From the cell containing the given text, extract its center point as [X, Y] coordinate. 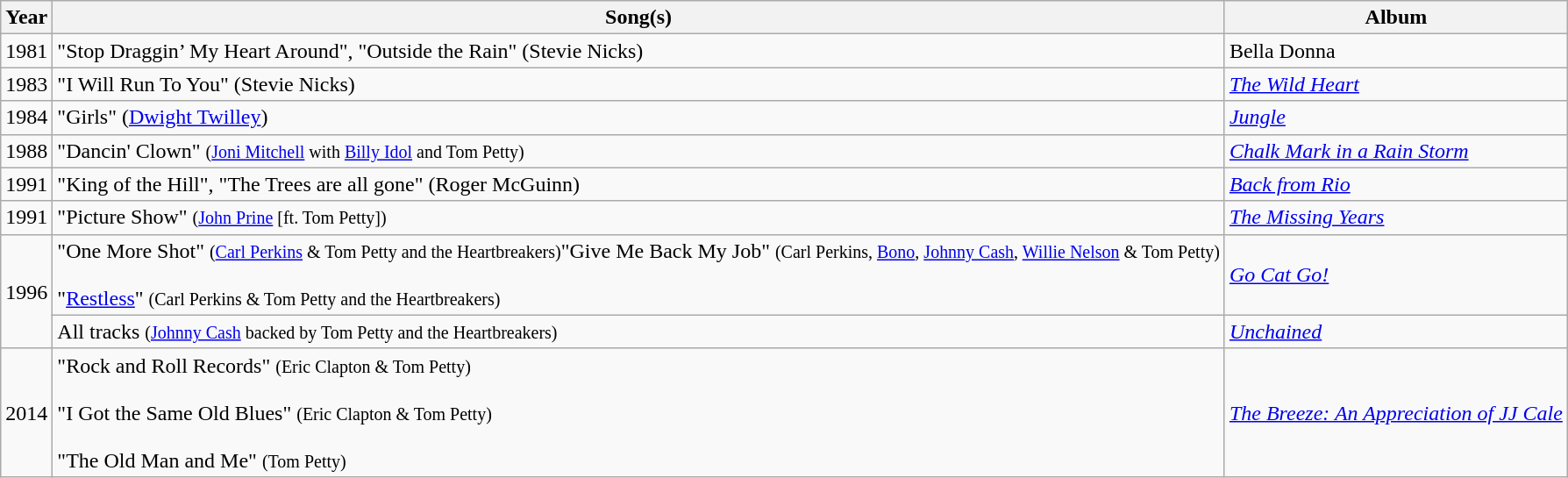
All tracks (Johnny Cash backed by Tom Petty and the Heartbreakers) [638, 332]
Chalk Mark in a Rain Storm [1396, 151]
"Stop Draggin’ My Heart Around", "Outside the Rain" (Stevie Nicks) [638, 51]
2014 [26, 412]
Song(s) [638, 18]
1996 [26, 291]
Unchained [1396, 332]
1984 [26, 118]
Jungle [1396, 118]
Album [1396, 18]
"Dancin' Clown" (Joni Mitchell with Billy Idol and Tom Petty) [638, 151]
Year [26, 18]
1981 [26, 51]
1983 [26, 84]
Bella Donna [1396, 51]
1988 [26, 151]
Back from Rio [1396, 184]
"Picture Show" (John Prine [ft. Tom Petty]) [638, 218]
"I Will Run To You" (Stevie Nicks) [638, 84]
The Breeze: An Appreciation of JJ Cale [1396, 412]
"Rock and Roll Records" (Eric Clapton & Tom Petty)"I Got the Same Old Blues" (Eric Clapton & Tom Petty)"The Old Man and Me" (Tom Petty) [638, 412]
Go Cat Go! [1396, 275]
The Wild Heart [1396, 84]
The Missing Years [1396, 218]
"Girls" (Dwight Twilley) [638, 118]
"King of the Hill", "The Trees are all gone" (Roger McGuinn) [638, 184]
